Extract the [X, Y] coordinate from the center of the cell holding the provided text.  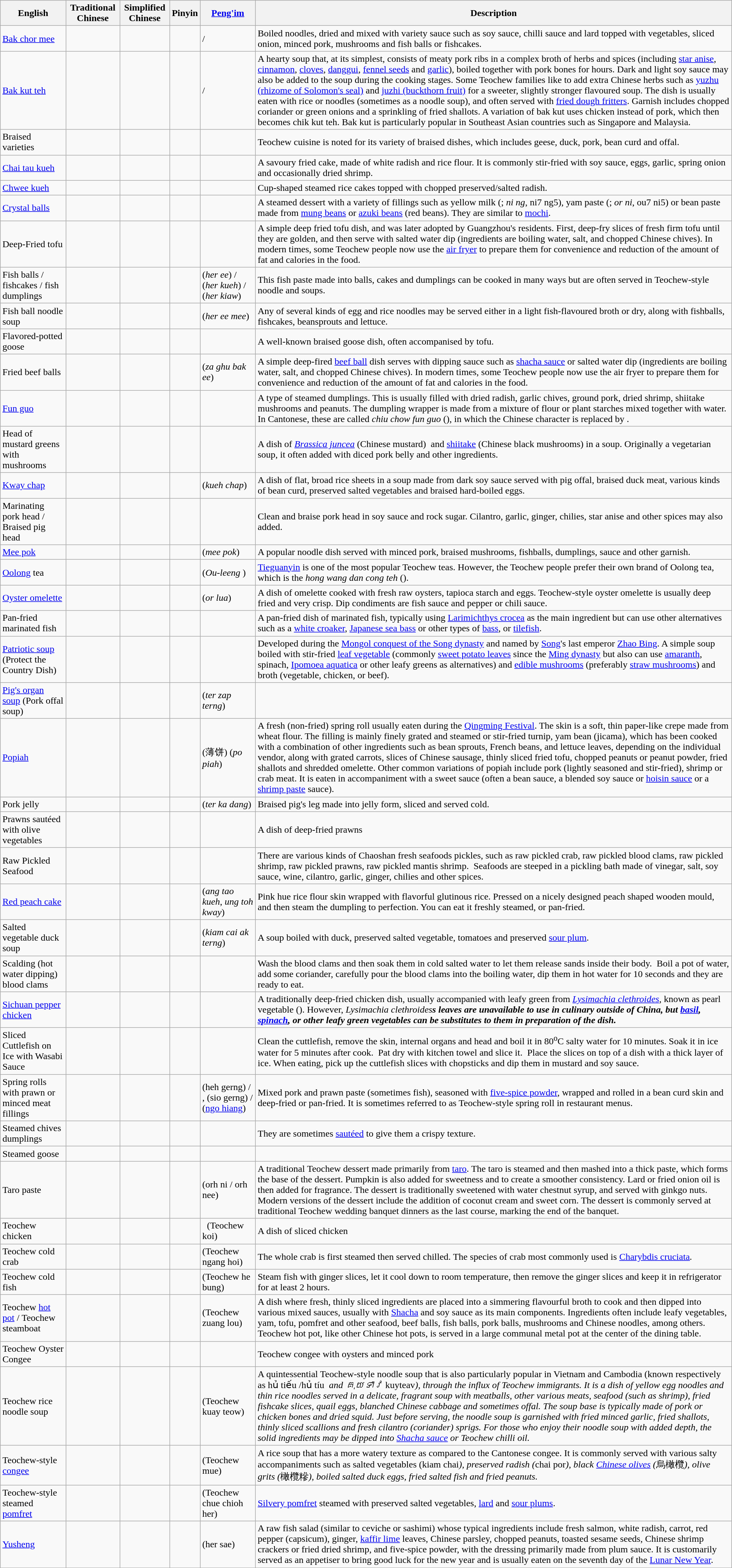
Oyster omelette [33, 598]
Popiah [33, 758]
English [33, 13]
(mee pok) [228, 552]
Fried beef balls [33, 372]
(Teochew kuay teow) [228, 1406]
Flavored-potted goose [33, 341]
(Teochew mue) [228, 1465]
Chai tau kueh [33, 167]
Raw Pickled Seafood [33, 866]
(薄饼) (po piah) [228, 758]
Bak chor mee [33, 38]
Scalding (hot water dipping) blood clams [33, 974]
Kway chap [33, 486]
Simplified Chinese [145, 13]
(ter ka dang) [228, 804]
This fish paste made into balls, cakes and dumplings can be cooked in many ways but are often served in Teochew-style noodle and soups. [493, 285]
Marinating pork head / Braised pig head [33, 522]
Pork jelly [33, 804]
Teochew rice noodle soup [33, 1406]
Prawns sautéed with olive vegetables [33, 830]
The whole crab is first steamed then served chilled. The species of crab most commonly used is Charybdis cruciata. [493, 1256]
(za ghu bak ee) [228, 372]
Description [493, 13]
Clean and braise pork head in soy sauce and rock sugar. Cilantro, garlic, ginger, chilies, star anise and other spices may also added. [493, 522]
Pinyin [185, 13]
Bak kut teh [33, 90]
A dish of deep-fried prawns [493, 830]
Teochew-style steamed pomfret [33, 1503]
Braised pig's leg made into jelly form, sliced and served cold. [493, 804]
Steam fish with ginger slices, let it cool down to room temperature, then remove the ginger slices and keep it in refrigerator for at least 2 hours. [493, 1282]
A popular noodle dish served with minced pork, braised mushrooms, fishballs, dumplings, sauce and other garnish. [493, 552]
Pig's organ soup (Pork offal soup) [33, 700]
Traditional Chinese [93, 13]
Braised varieties [33, 142]
Steamed goose [33, 1154]
(her ee) / (her kueh) / (her kiaw) [228, 285]
(heh gerng) / , (sio gerng) / (ngo hiang) [228, 1097]
Yusheng [33, 1544]
Oolong tea [33, 573]
Teochew congee with oysters and minced pork [493, 1354]
Fun guo [33, 408]
(Teochew koi) [228, 1231]
(ter zap terng) [228, 700]
(Teochew he bung) [228, 1282]
(Teochew ngang hoi) [228, 1256]
Teochew cold fish [33, 1282]
A well-known braised goose dish, often accompanised by tofu. [493, 341]
(Teochew zuang lou) [228, 1318]
Pan-fried marinated fish [33, 623]
(her ee mee) [228, 316]
(kueh chap) [228, 486]
Deep-Fried tofu [33, 244]
Teochew cold crab [33, 1256]
Spring rolls with prawn or minced meat fillings [33, 1097]
Teochew chicken [33, 1231]
Red peach cake [33, 902]
Teochew-style congee [33, 1465]
(or lua) [228, 598]
Salted vegetable duck soup [33, 938]
A soup boiled with duck, preserved salted vegetable, tomatoes and preserved sour plum. [493, 938]
(Ou-leeng ) [228, 573]
Chwee kueh [33, 188]
Fish balls / fishcakes / fish dumplings [33, 285]
Mee pok [33, 552]
Sichuan pepper chicken [33, 1010]
Crystal balls [33, 208]
Teochew cuisine is noted for its variety of braised dishes, which includes geese, duck, pork, bean curd and offal. [493, 142]
Steamed chives dumplings [33, 1133]
They are sometimes sautéed to give them a crispy texture. [493, 1133]
Cup-shaped steamed rice cakes topped with chopped preserved/salted radish. [493, 188]
Fish ball noodle soup [33, 316]
Taro paste [33, 1190]
(orh ni / orh nee) [228, 1190]
Teochew Oyster Congee [33, 1354]
(her sae) [228, 1544]
(ang tao kueh, ung toh kway) [228, 902]
Silvery pomfret steamed with preserved salted vegetables, lard and sour plums. [493, 1503]
Sliced Cuttlefish on Ice with Wasabi Sauce [33, 1051]
(kiam cai ak terng) [228, 938]
Patriotic soup (Protect the Country Dish) [33, 659]
Peng'im [228, 13]
Teochew hot pot / Teochew steamboat [33, 1318]
Head of mustard greens with mushrooms [33, 450]
A dish of sliced chicken [493, 1231]
(Teochew chue chioh her) [228, 1503]
